Capture the cell that displays the provided text and extract its (x, y) central coordinate. 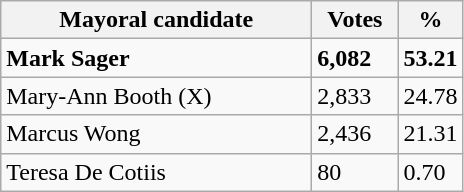
Votes (355, 20)
53.21 (430, 58)
2,833 (355, 96)
Mark Sager (156, 58)
% (430, 20)
Marcus Wong (156, 134)
Mary-Ann Booth (X) (156, 96)
0.70 (430, 172)
Teresa De Cotiis (156, 172)
24.78 (430, 96)
Mayoral candidate (156, 20)
6,082 (355, 58)
80 (355, 172)
21.31 (430, 134)
2,436 (355, 134)
